Detect which cell encompasses the target text, then output its [x, y] center coordinate. 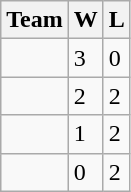
W [86, 20]
L [116, 20]
3 [86, 58]
Team [35, 20]
1 [86, 134]
